Output the [X, Y] coordinate of the center of the cell containing the given text.  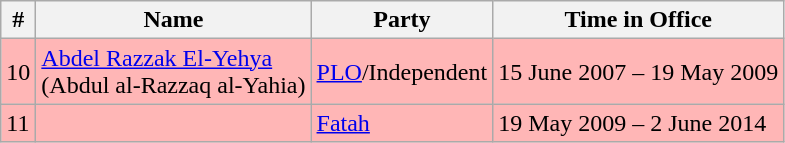
Name [174, 20]
Abdel Razzak El-Yehya(Abdul al-Razzaq al-Yahia) [174, 72]
15 June 2007 – 19 May 2009 [638, 72]
Party [402, 20]
Time in Office [638, 20]
PLO/Independent [402, 72]
Fatah [402, 123]
10 [18, 72]
19 May 2009 – 2 June 2014 [638, 123]
# [18, 20]
11 [18, 123]
